Search for the cell housing the specified text and yield its [x, y] center coordinate. 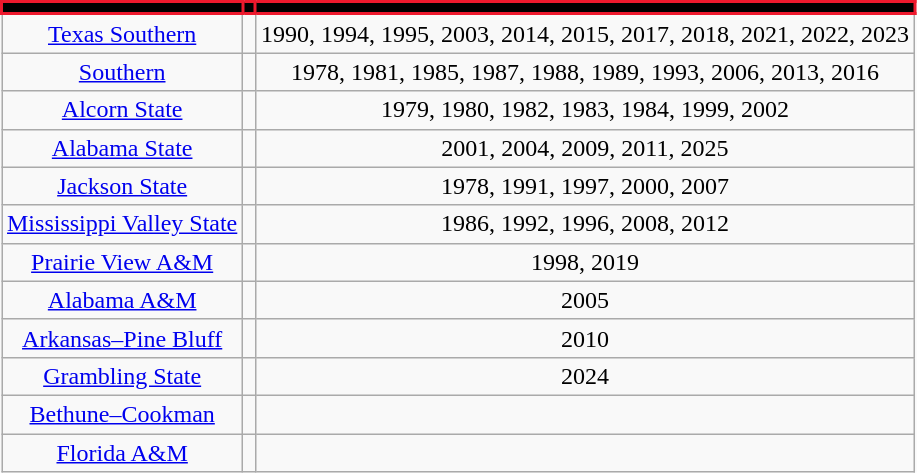
Jackson State [122, 186]
Florida A&M [122, 453]
Prairie View A&M [122, 262]
2005 [584, 300]
2010 [584, 338]
1979, 1980, 1982, 1983, 1984, 1999, 2002 [584, 110]
1978, 1991, 1997, 2000, 2007 [584, 186]
Bethune–Cookman [122, 414]
2001, 2004, 2009, 2011, 2025 [584, 148]
1986, 1992, 1996, 2008, 2012 [584, 224]
1998, 2019 [584, 262]
1990, 1994, 1995, 2003, 2014, 2015, 2017, 2018, 2021, 2022, 2023 [584, 34]
Alabama State [122, 148]
Mississippi Valley State [122, 224]
Grambling State [122, 376]
Alabama A&M [122, 300]
1978, 1981, 1985, 1987, 1988, 1989, 1993, 2006, 2013, 2016 [584, 72]
Southern [122, 72]
Alcorn State [122, 110]
Texas Southern [122, 34]
2024 [584, 376]
Arkansas–Pine Bluff [122, 338]
